Return (x, y) of the center of cell containing provided text 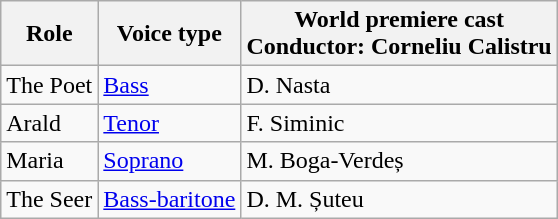
D. Nasta (399, 85)
Bass-baritone (170, 199)
Tenor (170, 123)
The Seer (50, 199)
Arald (50, 123)
World premiere castConductor: Corneliu Calistru (399, 34)
M. Boga-Verdeș (399, 161)
Maria (50, 161)
D. M. Șuteu (399, 199)
Voice type (170, 34)
Bass (170, 85)
Role (50, 34)
F. Siminic (399, 123)
The Poet (50, 85)
Soprano (170, 161)
